Identify which cell holds the provided text, then report its (x, y) central coordinate. 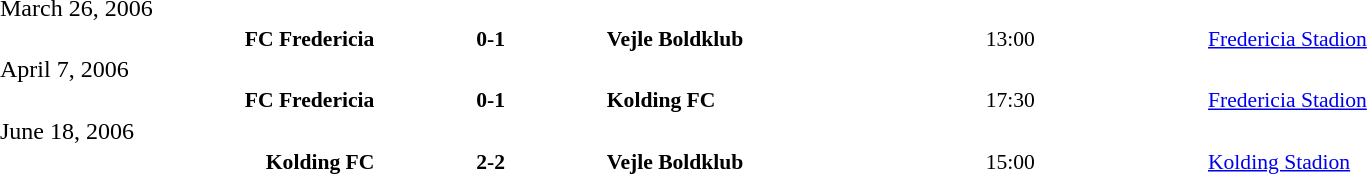
17:30 (1094, 100)
Kolding FC (794, 100)
Vejle Boldklub (794, 38)
13:00 (1094, 38)
